Identify which cell holds the provided text, then report its (x, y) central coordinate. 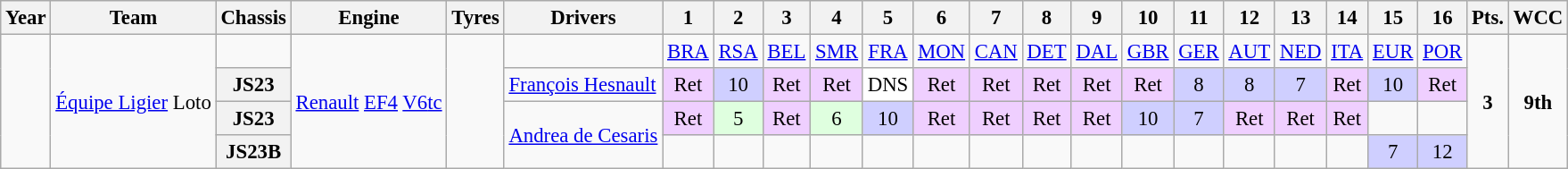
11 (1199, 18)
CAN (995, 52)
Team (134, 18)
14 (1347, 18)
13 (1300, 18)
EUR (1393, 52)
Drivers (583, 18)
GBR (1147, 52)
Renault EF4 V6tc (369, 102)
FRA (887, 52)
GER (1199, 52)
Tyres (475, 18)
Pts. (1488, 18)
Équipe Ligier Loto (134, 102)
1 (689, 18)
16 (1443, 18)
9th (1538, 102)
François Hesnault (583, 85)
Andrea de Cesaris (583, 136)
15 (1393, 18)
9 (1097, 18)
DNS (887, 85)
AUT (1249, 52)
Year (26, 18)
BRA (689, 52)
DAL (1097, 52)
2 (739, 18)
MON (942, 52)
DET (1047, 52)
Engine (369, 18)
Chassis (253, 18)
BEL (787, 52)
POR (1443, 52)
ITA (1347, 52)
NED (1300, 52)
4 (837, 18)
SMR (837, 52)
JS23B (253, 152)
WCC (1538, 18)
RSA (739, 52)
